Provide the [X, Y] coordinate of the cell's center where the given text is located.  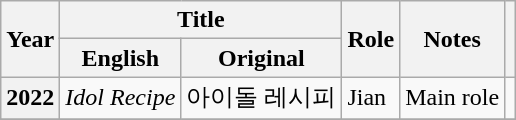
Notes [452, 39]
Original [262, 58]
Jian [371, 98]
Idol Recipe [120, 98]
Title [201, 20]
Main role [452, 98]
English [120, 58]
2022 [30, 98]
Role [371, 39]
Year [30, 39]
아이돌 레시피 [262, 98]
